From the cell containing the given text, extract its center point as (x, y) coordinate. 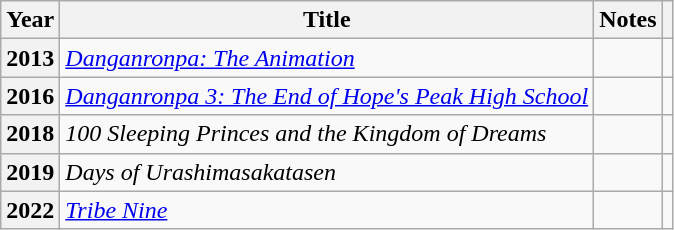
Year (30, 20)
Notes (628, 20)
2013 (30, 58)
2016 (30, 96)
Tribe Nine (327, 210)
2022 (30, 210)
Title (327, 20)
Danganronpa: The Animation (327, 58)
2018 (30, 134)
Days of Urashimasakatasen (327, 172)
100 Sleeping Princes and the Kingdom of Dreams (327, 134)
2019 (30, 172)
Danganronpa 3: The End of Hope's Peak High School (327, 96)
